Extract the (x, y) coordinate from the center of the cell holding the provided text.  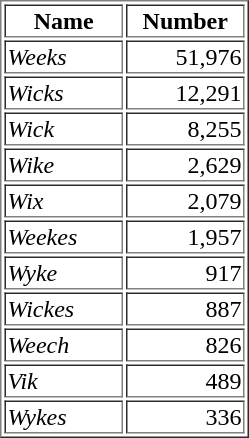
Vik (63, 380)
Name (63, 20)
Wyke (63, 272)
826 (185, 344)
917 (185, 272)
Wickes (63, 308)
Weech (63, 344)
Wykes (63, 416)
2,079 (185, 200)
2,629 (185, 164)
489 (185, 380)
Wick (63, 128)
Wicks (63, 92)
51,976 (185, 56)
Number (185, 20)
Wike (63, 164)
Weeks (63, 56)
336 (185, 416)
8,255 (185, 128)
Weekes (63, 236)
1,957 (185, 236)
887 (185, 308)
12,291 (185, 92)
Wix (63, 200)
